Return [X, Y] of the center of cell containing provided text 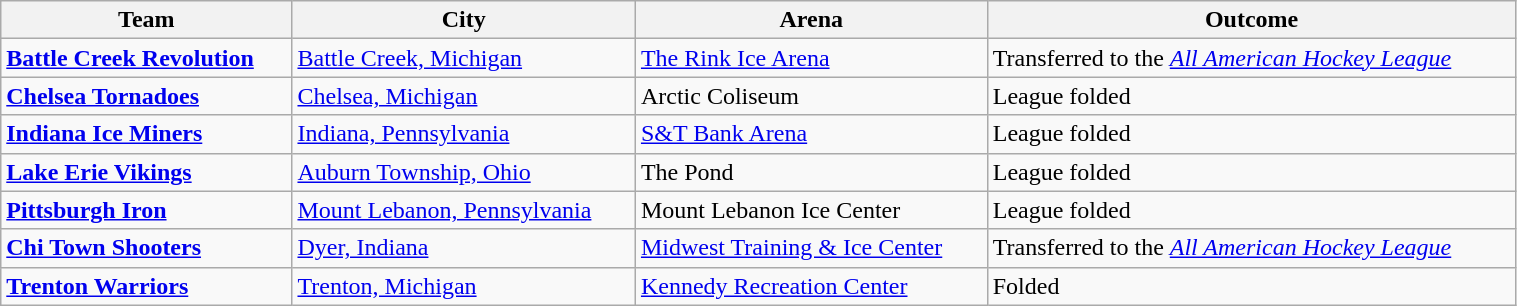
Arctic Coliseum [811, 96]
Arena [811, 20]
The Rink Ice Arena [811, 58]
Pittsburgh Iron [146, 210]
Trenton Warriors [146, 286]
Indiana, Pennsylvania [464, 134]
City [464, 20]
The Pond [811, 172]
Battle Creek Revolution [146, 58]
Lake Erie Vikings [146, 172]
Auburn Township, Ohio [464, 172]
Chi Town Shooters [146, 248]
Indiana Ice Miners [146, 134]
Outcome [1252, 20]
Chelsea, Michigan [464, 96]
Folded [1252, 286]
S&T Bank Arena [811, 134]
Kennedy Recreation Center [811, 286]
Midwest Training & Ice Center [811, 248]
Team [146, 20]
Mount Lebanon, Pennsylvania [464, 210]
Mount Lebanon Ice Center [811, 210]
Chelsea Tornadoes [146, 96]
Battle Creek, Michigan [464, 58]
Dyer, Indiana [464, 248]
Trenton, Michigan [464, 286]
